Provide the (x, y) coordinate of the cell's center where the given text is located.  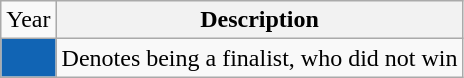
Denotes being a finalist, who did not win (260, 58)
Year (28, 20)
Description (260, 20)
